Find where the given text appears and provide that cell's center as (x, y) coordinate. 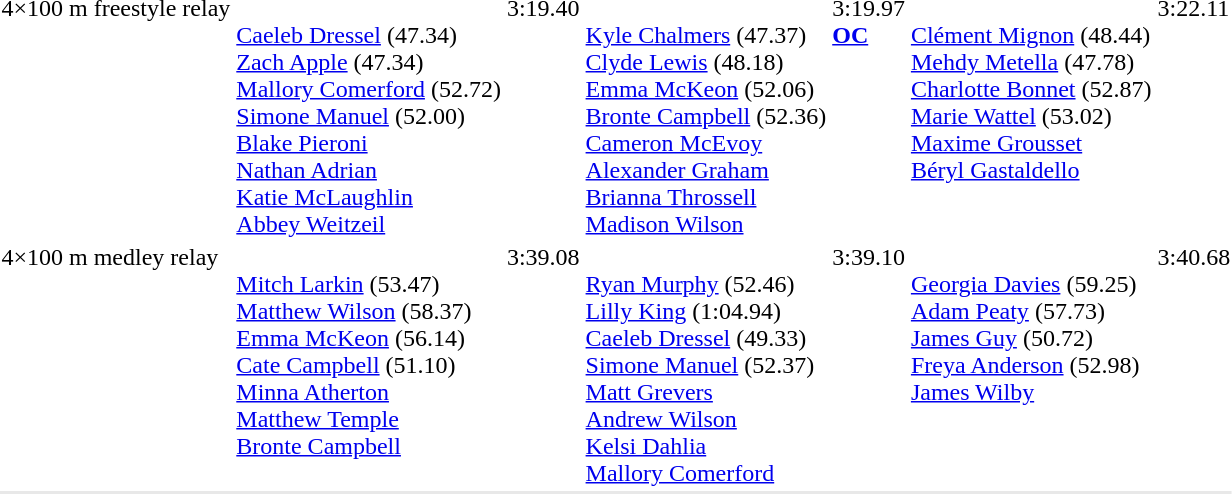
4×100 m medley relay (116, 365)
Ryan Murphy (52.46)Lilly King (1:04.94)Caeleb Dressel (49.33)Simone Manuel (52.37)Matt GreversAndrew WilsonKelsi DahliaMallory Comerford (706, 365)
Mitch Larkin (53.47)Matthew Wilson (58.37)Emma McKeon (56.14)Cate Campbell (51.10)Minna AthertonMatthew TempleBronte Campbell (369, 365)
3:40.68 (1194, 365)
Georgia Davies (59.25)Adam Peaty (57.73)James Guy (50.72)Freya Anderson (52.98)James Wilby (1031, 365)
3:39.10 (869, 365)
3:39.08 (543, 365)
